Return (X, Y) of the center of cell containing provided text 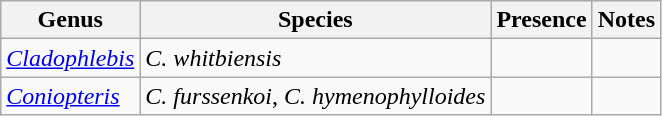
Cladophlebis (70, 58)
Genus (70, 20)
Notes (626, 20)
C. furssenkoi, C. hymenophylloides (316, 96)
Species (316, 20)
C. whitbiensis (316, 58)
Coniopteris (70, 96)
Presence (542, 20)
